Locate the cell with the specified text and output its (X, Y) center coordinate. 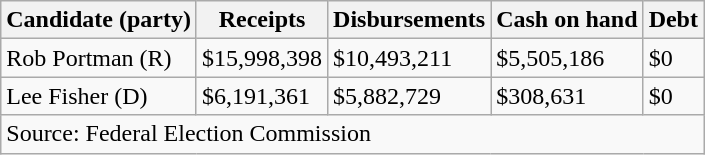
Source: Federal Election Commission (352, 134)
$5,505,186 (567, 58)
Receipts (262, 20)
$15,998,398 (262, 58)
Disbursements (410, 20)
$5,882,729 (410, 96)
Cash on hand (567, 20)
$10,493,211 (410, 58)
$308,631 (567, 96)
$6,191,361 (262, 96)
Lee Fisher (D) (99, 96)
Rob Portman (R) (99, 58)
Candidate (party) (99, 20)
Debt (673, 20)
